From the cell containing the given text, extract its center point as (X, Y) coordinate. 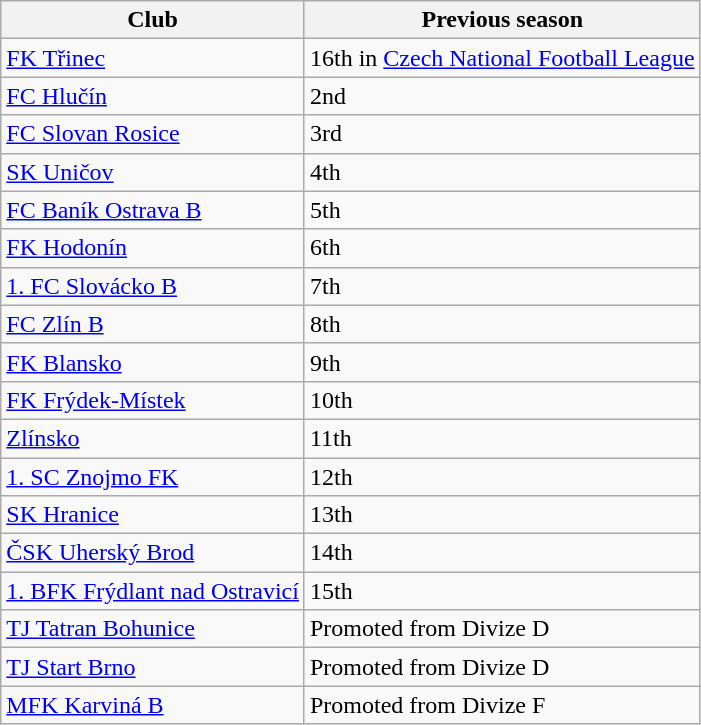
MFK Karviná B (153, 705)
12th (502, 477)
16th in Czech National Football League (502, 58)
3rd (502, 134)
TJ Tatran Bohunice (153, 629)
13th (502, 515)
2nd (502, 96)
14th (502, 553)
FC Slovan Rosice (153, 134)
FK Blansko (153, 362)
TJ Start Brno (153, 667)
1. FC Slovácko B (153, 286)
FK Frýdek-Místek (153, 400)
Previous season (502, 20)
8th (502, 324)
FC Hlučín (153, 96)
1. SC Znojmo FK (153, 477)
4th (502, 172)
7th (502, 286)
6th (502, 248)
FK Hodonín (153, 248)
FK Třinec (153, 58)
Promoted from Divize F (502, 705)
10th (502, 400)
FC Baník Ostrava B (153, 210)
5th (502, 210)
FC Zlín B (153, 324)
SK Hranice (153, 515)
11th (502, 438)
Club (153, 20)
SK Uničov (153, 172)
15th (502, 591)
9th (502, 362)
1. BFK Frýdlant nad Ostravicí (153, 591)
ČSK Uherský Brod (153, 553)
Zlínsko (153, 438)
